Scan for the cell matching the given text and deliver its (X, Y) coordinate at center. 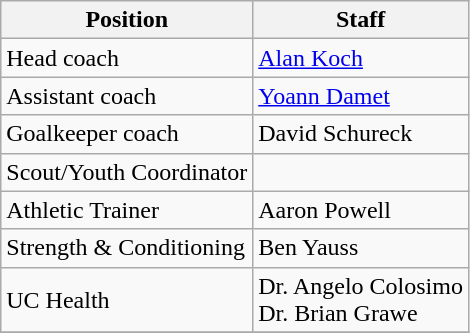
Scout/Youth Coordinator (127, 172)
Position (127, 20)
Head coach (127, 58)
Goalkeeper coach (127, 134)
Athletic Trainer (127, 210)
Ben Yauss (361, 248)
Assistant coach (127, 96)
Strength & Conditioning (127, 248)
Alan Koch (361, 58)
David Schureck (361, 134)
UC Health (127, 300)
Aaron Powell (361, 210)
Dr. Angelo Colosimo Dr. Brian Grawe (361, 300)
Staff (361, 20)
Yoann Damet (361, 96)
